Scan for the cell matching the given text and deliver its [x, y] coordinate at center. 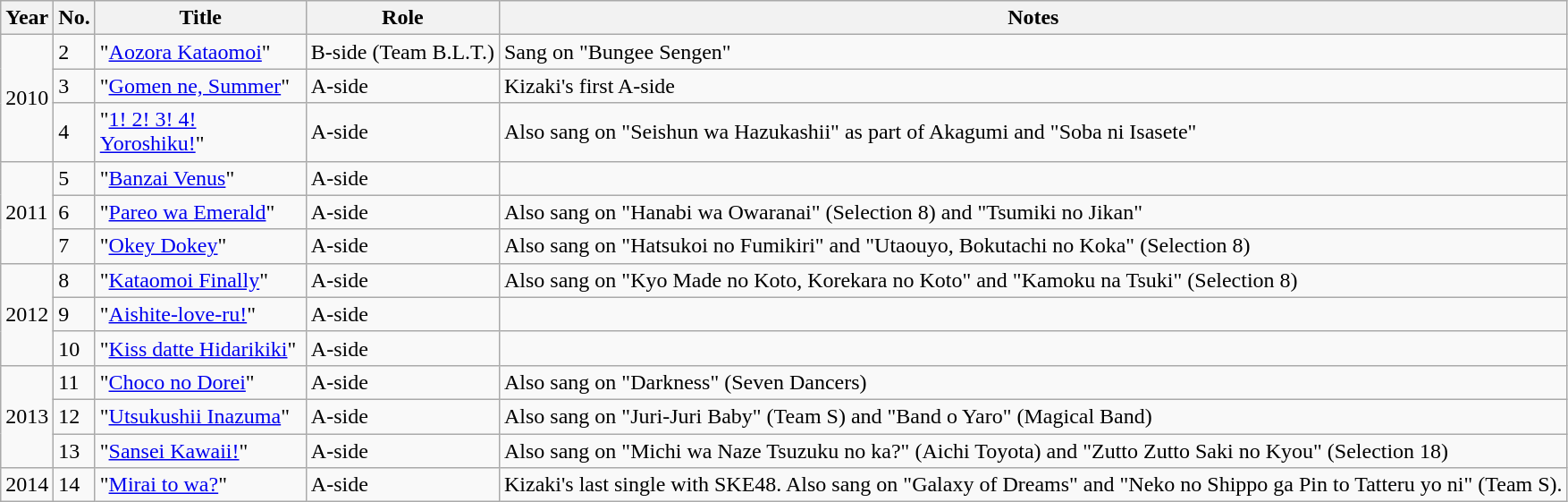
Also sang on "Seishun wa Hazukashii" as part of Akagumi and "Soba ni Isasete" [1033, 132]
"Banzai Venus" [200, 178]
Title [200, 18]
B-side (Team B.L.T.) [402, 52]
"Okey Dokey" [200, 246]
"Utsukushii Inazuma" [200, 416]
3 [74, 86]
Kizaki's first A-side [1033, 86]
Also sang on "Juri-Juri Baby" (Team S) and "Band o Yaro" (Magical Band) [1033, 416]
"Mirai to wa?" [200, 485]
2013 [27, 416]
"1! 2! 3! 4! Yoroshiku!" [200, 132]
"Kataomoi Finally" [200, 280]
"Sansei Kawaii!" [200, 450]
13 [74, 450]
8 [74, 280]
No. [74, 18]
Sang on "Bungee Sengen" [1033, 52]
Role [402, 18]
Also sang on "Darkness" (Seven Dancers) [1033, 382]
"Aozora Kataomoi" [200, 52]
2014 [27, 485]
Notes [1033, 18]
"Gomen ne, Summer" [200, 86]
2 [74, 52]
5 [74, 178]
Also sang on "Kyo Made no Koto, Korekara no Koto" and "Kamoku na Tsuki" (Selection 8) [1033, 280]
Also sang on "Hatsukoi no Fumikiri" and "Utaouyo, Bokutachi no Koka" (Selection 8) [1033, 246]
2012 [27, 314]
Kizaki's last single with SKE48. Also sang on "Galaxy of Dreams" and "Neko no Shippo ga Pin to Tatteru yo ni" (Team S). [1033, 485]
9 [74, 314]
Also sang on "Hanabi wa Owaranai" (Selection 8) and "Tsumiki no Jikan" [1033, 212]
12 [74, 416]
6 [74, 212]
14 [74, 485]
4 [74, 132]
2010 [27, 98]
"Choco no Dorei" [200, 382]
"Aishite-love-ru!" [200, 314]
"Kiss datte Hidarikiki" [200, 348]
Also sang on "Michi wa Naze Tsuzuku no ka?" (Aichi Toyota) and "Zutto Zutto Saki no Kyou" (Selection 18) [1033, 450]
Year [27, 18]
10 [74, 348]
"Pareo wa Emerald" [200, 212]
11 [74, 382]
2011 [27, 212]
7 [74, 246]
